Return (X, Y) of the center of cell containing provided text 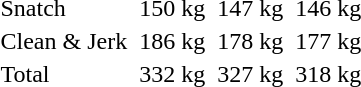
178 kg (250, 41)
186 kg (172, 41)
